Output the (X, Y) coordinate of the center of the cell containing the given text.  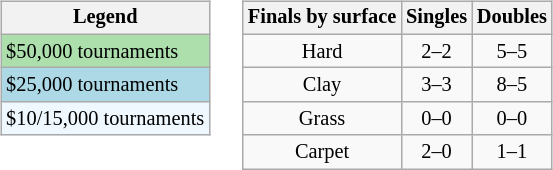
5–5 (512, 51)
Clay (322, 85)
Grass (322, 119)
2–0 (436, 152)
1–1 (512, 152)
Finals by surface (322, 18)
3–3 (436, 85)
Doubles (512, 18)
$50,000 tournaments (105, 51)
$10/15,000 tournaments (105, 119)
2–2 (436, 51)
Singles (436, 18)
$25,000 tournaments (105, 85)
8–5 (512, 85)
Hard (322, 51)
Legend (105, 18)
Carpet (322, 152)
